For the text-containing cell, return its midpoint in (x, y) coordinate format. 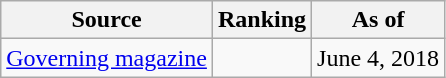
Governing magazine (107, 58)
Source (107, 20)
Ranking (262, 20)
As of (378, 20)
June 4, 2018 (378, 58)
